Return (X, Y) of the center of cell containing provided text 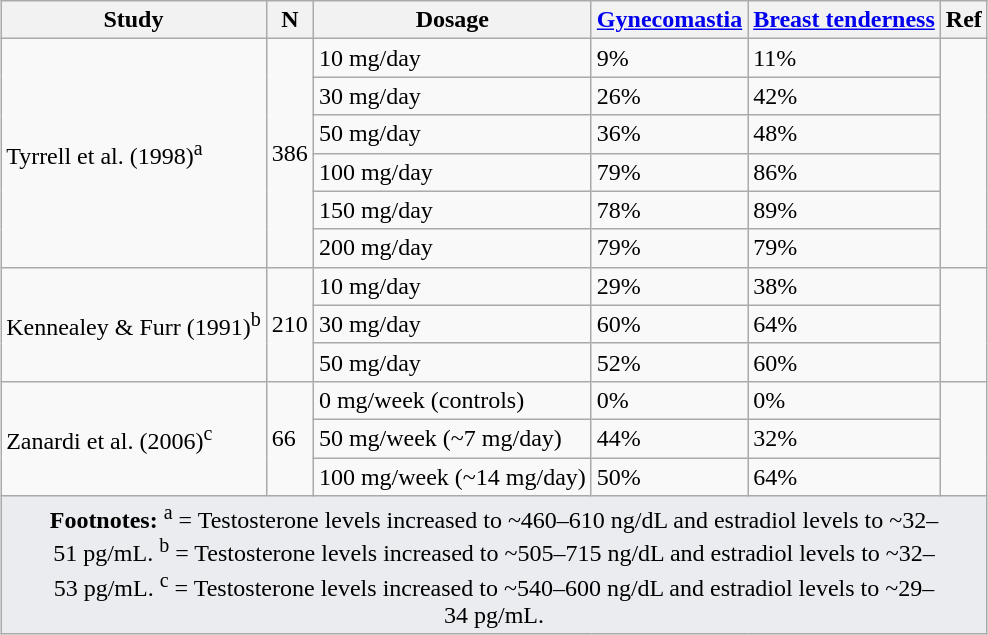
Zanardi et al. (2006)c (134, 438)
66 (290, 438)
50% (669, 477)
11% (844, 58)
29% (669, 286)
36% (669, 134)
0 mg/week (controls) (452, 400)
100 mg/week (~14 mg/day) (452, 477)
44% (669, 438)
100 mg/day (452, 172)
50 mg/week (~7 mg/day) (452, 438)
Breast tenderness (844, 20)
386 (290, 153)
86% (844, 172)
Study (134, 20)
Gynecomastia (669, 20)
78% (669, 210)
9% (669, 58)
89% (844, 210)
48% (844, 134)
38% (844, 286)
Ref (964, 20)
Dosage (452, 20)
26% (669, 96)
200 mg/day (452, 248)
150 mg/day (452, 210)
N (290, 20)
42% (844, 96)
52% (669, 362)
32% (844, 438)
Tyrrell et al. (1998)a (134, 153)
210 (290, 324)
Kennealey & Furr (1991)b (134, 324)
